Locate the cell with the specified text and output its (x, y) center coordinate. 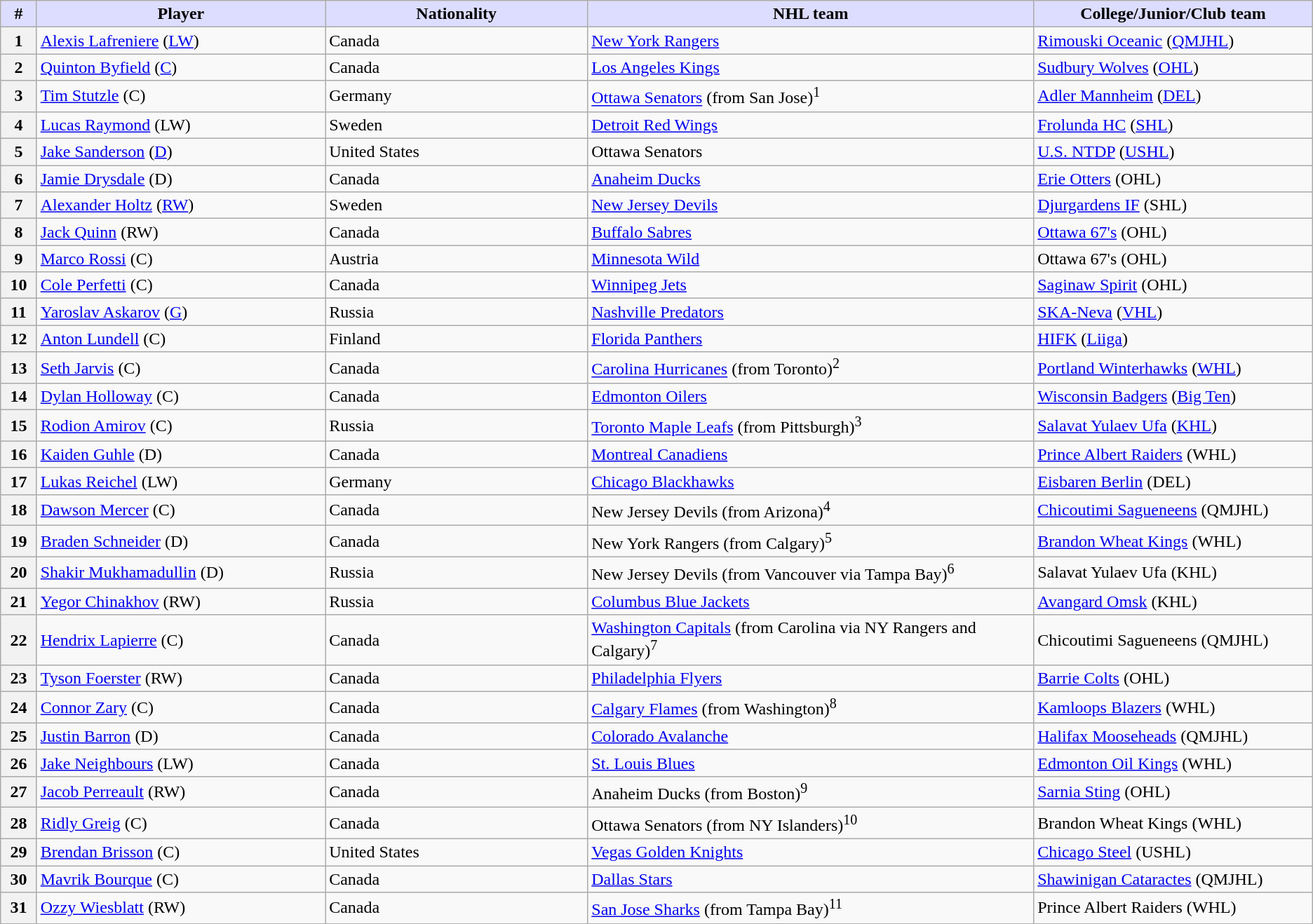
30 (18, 879)
Halifax Mooseheads (QMJHL) (1173, 736)
Lukas Reichel (LW) (181, 481)
Avangard Omsk (KHL) (1173, 602)
Jack Quinn (RW) (181, 232)
27 (18, 792)
Tim Stutzle (C) (181, 97)
Anaheim Ducks (from Boston)9 (811, 792)
3 (18, 97)
Sarnia Sting (OHL) (1173, 792)
15 (18, 426)
Nationality (457, 14)
Cole Perfetti (C) (181, 285)
Anaheim Ducks (811, 179)
Jake Sanderson (D) (181, 152)
Shawinigan Cataractes (QMJHL) (1173, 879)
New Jersey Devils (811, 205)
19 (18, 541)
Jamie Drysdale (D) (181, 179)
9 (18, 259)
4 (18, 125)
Tyson Foerster (RW) (181, 679)
7 (18, 205)
20 (18, 572)
Yaroslav Askarov (G) (181, 312)
Brendan Brisson (C) (181, 852)
Rimouski Oceanic (QMJHL) (1173, 41)
Djurgardens IF (SHL) (1173, 205)
Barrie Colts (OHL) (1173, 679)
22 (18, 640)
Rodion Amirov (C) (181, 426)
Seth Jarvis (C) (181, 367)
10 (18, 285)
Marco Rossi (C) (181, 259)
Connor Zary (C) (181, 708)
Hendrix Lapierre (C) (181, 640)
Ottawa Senators (from NY Islanders)10 (811, 823)
6 (18, 179)
Adler Mannheim (DEL) (1173, 97)
Ridly Greig (C) (181, 823)
College/Junior/Club team (1173, 14)
Erie Otters (OHL) (1173, 179)
21 (18, 602)
Los Angeles Kings (811, 67)
Winnipeg Jets (811, 285)
Anton Lundell (C) (181, 339)
28 (18, 823)
Philadelphia Flyers (811, 679)
Chicago Steel (USHL) (1173, 852)
Carolina Hurricanes (from Toronto)2 (811, 367)
12 (18, 339)
Finland (457, 339)
Buffalo Sabres (811, 232)
13 (18, 367)
Mavrik Bourque (C) (181, 879)
Alexis Lafreniere (LW) (181, 41)
29 (18, 852)
Columbus Blue Jackets (811, 602)
18 (18, 510)
Alexander Holtz (RW) (181, 205)
NHL team (811, 14)
Detroit Red Wings (811, 125)
Dallas Stars (811, 879)
Minnesota Wild (811, 259)
17 (18, 481)
Chicago Blackhawks (811, 481)
31 (18, 909)
New Jersey Devils (from Arizona)4 (811, 510)
Shakir Mukhamadullin (D) (181, 572)
26 (18, 763)
23 (18, 679)
Ottawa Senators (811, 152)
Lucas Raymond (LW) (181, 125)
Nashville Predators (811, 312)
Dawson Mercer (C) (181, 510)
San Jose Sharks (from Tampa Bay)11 (811, 909)
St. Louis Blues (811, 763)
HIFK (Liiga) (1173, 339)
Edmonton Oil Kings (WHL) (1173, 763)
New York Rangers (811, 41)
5 (18, 152)
Saginaw Spirit (OHL) (1173, 285)
Ozzy Wiesblatt (RW) (181, 909)
Wisconsin Badgers (Big Ten) (1173, 397)
Colorado Avalanche (811, 736)
Kaiden Guhle (D) (181, 454)
Toronto Maple Leafs (from Pittsburgh)3 (811, 426)
Yegor Chinakhov (RW) (181, 602)
Eisbaren Berlin (DEL) (1173, 481)
Justin Barron (D) (181, 736)
SKA-Neva (VHL) (1173, 312)
Kamloops Blazers (WHL) (1173, 708)
14 (18, 397)
Austria (457, 259)
New Jersey Devils (from Vancouver via Tampa Bay)6 (811, 572)
Washington Capitals (from Carolina via NY Rangers and Calgary)7 (811, 640)
Player (181, 14)
Vegas Golden Knights (811, 852)
Sudbury Wolves (OHL) (1173, 67)
11 (18, 312)
Braden Schneider (D) (181, 541)
New York Rangers (from Calgary)5 (811, 541)
Portland Winterhawks (WHL) (1173, 367)
Ottawa Senators (from San Jose)1 (811, 97)
# (18, 14)
Quinton Byfield (C) (181, 67)
Montreal Canadiens (811, 454)
16 (18, 454)
8 (18, 232)
Calgary Flames (from Washington)8 (811, 708)
24 (18, 708)
Frolunda HC (SHL) (1173, 125)
2 (18, 67)
1 (18, 41)
U.S. NTDP (USHL) (1173, 152)
Jacob Perreault (RW) (181, 792)
Dylan Holloway (C) (181, 397)
25 (18, 736)
Florida Panthers (811, 339)
Edmonton Oilers (811, 397)
Jake Neighbours (LW) (181, 763)
